Locate the cell with the specified text and output its [x, y] center coordinate. 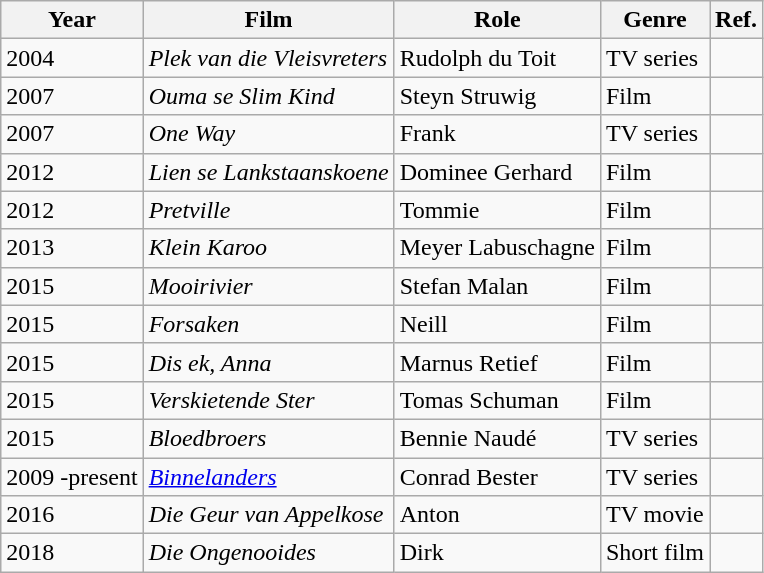
Role [497, 20]
Meyer Labuschagne [497, 248]
Pretville [268, 210]
Plek van die Vleisvreters [268, 58]
Frank [497, 134]
Neill [497, 324]
Klein Karoo [268, 248]
Binnelanders [268, 477]
Forsaken [268, 324]
Conrad Bester [497, 477]
Genre [654, 20]
2018 [72, 553]
Die Geur van Appelkose [268, 515]
Rudolph du Toit [497, 58]
2016 [72, 515]
Ref. [736, 20]
Stefan Malan [497, 286]
Dominee Gerhard [497, 172]
Marnus Retief [497, 362]
Anton [497, 515]
Mooirivier [268, 286]
Dirk [497, 553]
Bloedbroers [268, 438]
Bennie Naudé [497, 438]
Die Ongenooides [268, 553]
Ouma se Slim Kind [268, 96]
Verskietende Ster [268, 400]
TV movie [654, 515]
Lien se Lankstaanskoene [268, 172]
Year [72, 20]
Tomas Schuman [497, 400]
Tommie [497, 210]
2013 [72, 248]
One Way [268, 134]
Steyn Struwig [497, 96]
2004 [72, 58]
2009 -present [72, 477]
Short film [654, 553]
Dis ek, Anna [268, 362]
